For the text-containing cell, return its midpoint in (x, y) coordinate format. 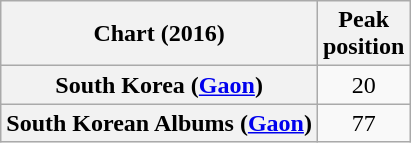
20 (363, 85)
South Korean Albums (Gaon) (160, 123)
South Korea (Gaon) (160, 85)
Peakposition (363, 34)
77 (363, 123)
Chart (2016) (160, 34)
